Scan for the cell matching the given text and deliver its (X, Y) coordinate at center. 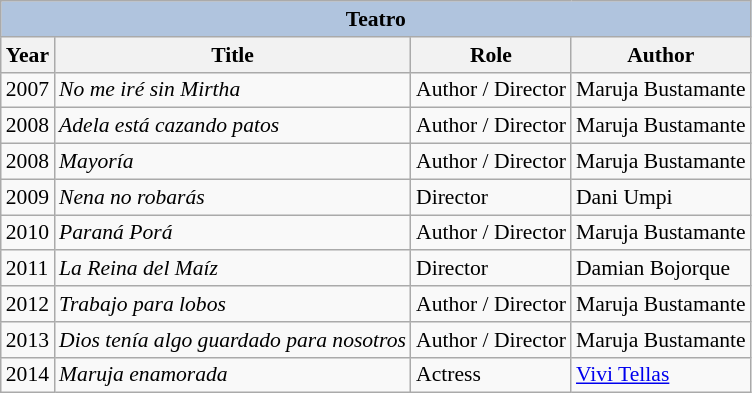
Vivi Tellas (661, 375)
Author (661, 55)
Adela está cazando patos (232, 126)
2013 (28, 340)
2009 (28, 197)
2011 (28, 269)
2014 (28, 375)
Year (28, 55)
Mayoría (232, 162)
Damian Bojorque (661, 269)
Title (232, 55)
2010 (28, 233)
Teatro (376, 19)
2012 (28, 304)
Role (491, 55)
2007 (28, 90)
No me iré sin Mirtha (232, 90)
Actress (491, 375)
Trabajo para lobos (232, 304)
Nena no robarás (232, 197)
Dani Umpi (661, 197)
Dios tenía algo guardado para nosotros (232, 340)
Maruja enamorada (232, 375)
Paraná Porá (232, 233)
La Reina del Maíz (232, 269)
